Capture the cell that displays the provided text and extract its (x, y) central coordinate. 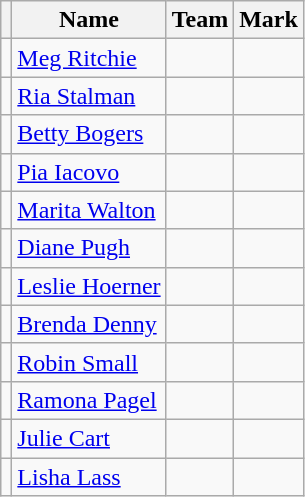
Mark (269, 20)
Ramona Pagel (89, 400)
Brenda Denny (89, 324)
Ria Stalman (89, 96)
Pia Iacovo (89, 172)
Marita Walton (89, 210)
Leslie Hoerner (89, 286)
Lisha Lass (89, 477)
Meg Ritchie (89, 58)
Betty Bogers (89, 134)
Julie Cart (89, 438)
Name (89, 20)
Diane Pugh (89, 248)
Robin Small (89, 362)
Team (200, 20)
